Identify which cell holds the provided text, then report its [x, y] central coordinate. 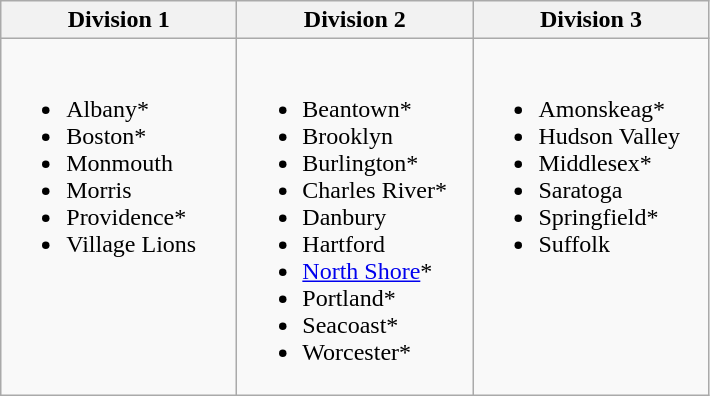
Albany*Boston*MonmouthMorrisProvidence*Village Lions [119, 217]
Beantown*BrooklynBurlington*Charles River*DanburyHartfordNorth Shore*Portland*Seacoast*Worcester* [355, 217]
Division 1 [119, 20]
Amonskeag*Hudson ValleyMiddlesex*SaratogaSpringfield*Suffolk [591, 217]
Division 2 [355, 20]
Division 3 [591, 20]
